Locate the cell with the specified text and output its [X, Y] center coordinate. 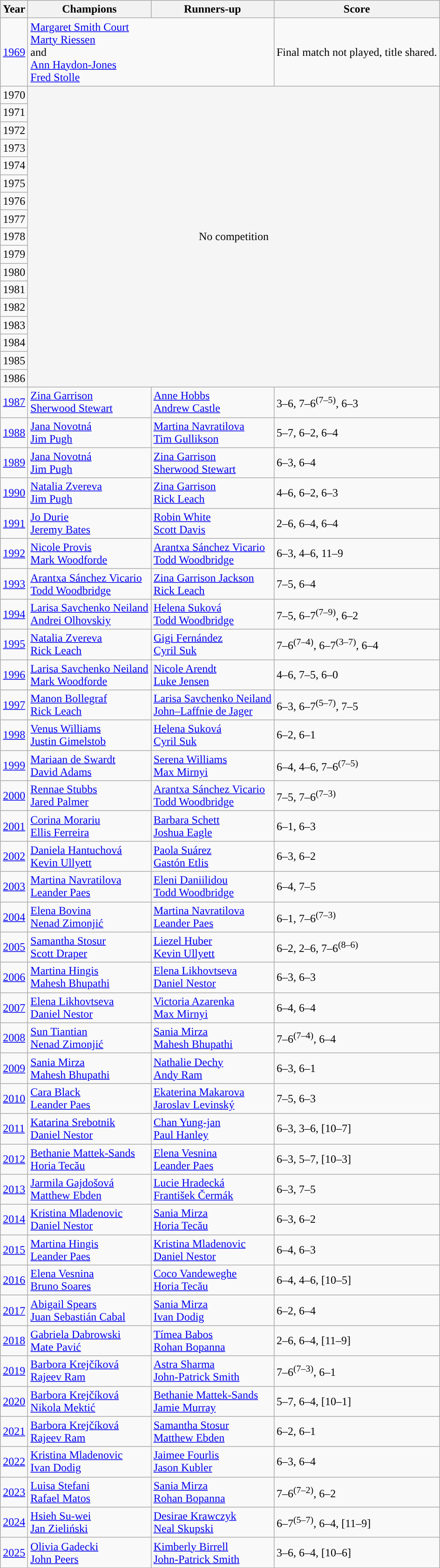
6–4, 6–4 [357, 1008]
1976 [14, 201]
Corina Morariu Ellis Ferreira [89, 826]
1972 [14, 130]
1971 [14, 113]
1970 [14, 95]
Gabriela Dabrowski Mate Pavić [89, 1341]
Runners-up [212, 9]
6–2, 6–4 [357, 1310]
2008 [14, 1038]
1987 [14, 402]
Rennae Stubbs Jared Palmer [89, 796]
Eleni Daniilidou Todd Woodbridge [212, 887]
Kimberly Birrell John-Patrick Smith [212, 1552]
1975 [14, 183]
6–4, 4–6, [10–5] [357, 1280]
Nicole Arendt Luke Jensen [212, 675]
1992 [14, 554]
1977 [14, 219]
Venus Williams Justin Gimelstob [89, 735]
2023 [14, 1492]
Serena Williams Max Mirnyi [212, 766]
6–3, 4–6, 11–9 [357, 554]
1985 [14, 361]
Mariaan de Swardt David Adams [89, 766]
Ekaterina Makarova Jaroslav Levinský [212, 1098]
Samantha Stosur Matthew Ebden [212, 1431]
5–7, 6–4, [10–1] [357, 1401]
Jaimee Fourlis Jason Kubler [212, 1462]
Larisa Savchenko Neiland Andrei Olhovskiy [89, 614]
Martina Hingis Mahesh Bhupathi [89, 977]
Coco Vandeweghe Horia Tecău [212, 1280]
Nathalie Dechy Andy Ram [212, 1068]
Zina Garrison Rick Leach [212, 493]
1991 [14, 523]
1986 [14, 378]
2004 [14, 917]
2–6, 6–4, [11–9] [357, 1341]
Natalia Zvereva Jim Pugh [89, 493]
Liezel Huber Kevin Ullyett [212, 947]
2010 [14, 1098]
6–3, 6–1 [357, 1068]
Elena Bovina Nenad Zimonjić [89, 917]
Elena Vesnina Leander Paes [212, 1159]
Larisa Savchenko Neiland Mark Woodforde [89, 675]
2007 [14, 1008]
2002 [14, 856]
1983 [14, 325]
6–3, 3–6, [10–7] [357, 1129]
6–2, 2–6, 7–6(8–6) [357, 947]
7–5, 6–4 [357, 583]
2006 [14, 977]
2015 [14, 1250]
7–6(7–3), 6–1 [357, 1371]
4–6, 6–2, 6–3 [357, 493]
1988 [14, 433]
1984 [14, 343]
2019 [14, 1371]
Samantha Stosur Scott Draper [89, 947]
Sun Tiantian Nenad Zimonjić [89, 1038]
2018 [14, 1341]
1993 [14, 583]
Year [14, 9]
1998 [14, 735]
Score [357, 9]
2022 [14, 1462]
2025 [14, 1552]
7–5, 7–6(7–3) [357, 796]
Desirae Krawczyk Neal Skupski [212, 1522]
2024 [14, 1522]
Hsieh Su-wei Jan Zieliński [89, 1522]
Jarmila Gajdošová Matthew Ebden [89, 1189]
Luisa Stefani Rafael Matos [89, 1492]
Margaret Smith Court Marty Riessen and Ann Haydon-Jones Fred Stolle [151, 52]
Sania Mirza Rohan Bopanna [212, 1492]
2001 [14, 826]
6–7(5–7), 6–4, [11–9] [357, 1522]
1994 [14, 614]
1973 [14, 148]
1978 [14, 236]
Astra Sharma John-Patrick Smith [212, 1371]
1969 [14, 52]
6–4, 6–3 [357, 1250]
7–5, 6–7(7–9), 6–2 [357, 614]
Zina Garrison Jackson Rick Leach [212, 583]
1980 [14, 272]
2016 [14, 1280]
6–4, 7–5 [357, 887]
2–6, 6–4, 6–4 [357, 523]
Sania Mirza Horia Tecău [212, 1220]
Natalia Zvereva Rick Leach [89, 644]
6–3, 7–5 [357, 1189]
6–3, 6–3 [357, 977]
1979 [14, 254]
Champions [89, 9]
2000 [14, 796]
1999 [14, 766]
Manon Bollegraf Rick Leach [89, 705]
1996 [14, 675]
2013 [14, 1189]
Lucie Hradecká František Čermák [212, 1189]
Bethanie Mattek-Sands Jamie Murray [212, 1401]
Anne Hobbs Andrew Castle [212, 402]
6–1, 6–3 [357, 826]
6–4, 4–6, 7–6(7–5) [357, 766]
4–6, 7–5, 6–0 [357, 675]
1981 [14, 290]
Tímea Babos Rohan Bopanna [212, 1341]
7–6(7–4), 6–4 [357, 1038]
1989 [14, 462]
Robin White Scott Davis [212, 523]
6–3, 5–7, [10–3] [357, 1159]
Paola Suárez Gastón Etlis [212, 856]
Final match not played, title shared. [357, 52]
Barbora Krejčíková Nikola Mektić [89, 1401]
Helena Suková Todd Woodbridge [212, 614]
Daniela Hantuchová Kevin Ullyett [89, 856]
2020 [14, 1401]
1974 [14, 166]
2005 [14, 947]
Sania Mirza Ivan Dodig [212, 1310]
6–1, 7–6(7–3) [357, 917]
Larisa Savchenko Neiland John–Laffnie de Jager [212, 705]
Victoria Azarenka Max Mirnyi [212, 1008]
7–6(7–4), 6–7(3–7), 6–4 [357, 644]
Cara Black Leander Paes [89, 1098]
3–6, 6–4, [10–6] [357, 1552]
2003 [14, 887]
2021 [14, 1431]
Elena Vesnina Bruno Soares [89, 1280]
Bethanie Mattek-Sands Horia Tecău [89, 1159]
1995 [14, 644]
Martina Navratilova Tim Gullikson [212, 433]
2009 [14, 1068]
Abigail Spears Juan Sebastián Cabal [89, 1310]
Chan Yung-jan Paul Hanley [212, 1129]
Jo Durie Jeremy Bates [89, 523]
2012 [14, 1159]
2017 [14, 1310]
1982 [14, 308]
Katarina Srebotnik Daniel Nestor [89, 1129]
Barbara Schett Joshua Eagle [212, 826]
1990 [14, 493]
Gigi Fernández Cyril Suk [212, 644]
2014 [14, 1220]
Helena Suková Cyril Suk [212, 735]
Kristina Mladenovic Ivan Dodig [89, 1462]
No competition [234, 236]
7–6(7–2), 6–2 [357, 1492]
6–3, 6–7(5–7), 7–5 [357, 705]
Olivia Gadecki John Peers [89, 1552]
Nicole Provis Mark Woodforde [89, 554]
5–7, 6–2, 6–4 [357, 433]
2011 [14, 1129]
7–5, 6–3 [357, 1098]
1997 [14, 705]
Martina Hingis Leander Paes [89, 1250]
3–6, 7–6(7–5), 6–3 [357, 402]
